Pinpoint the cell where the given text exists, returning its (X, Y) midpoint coordinate. 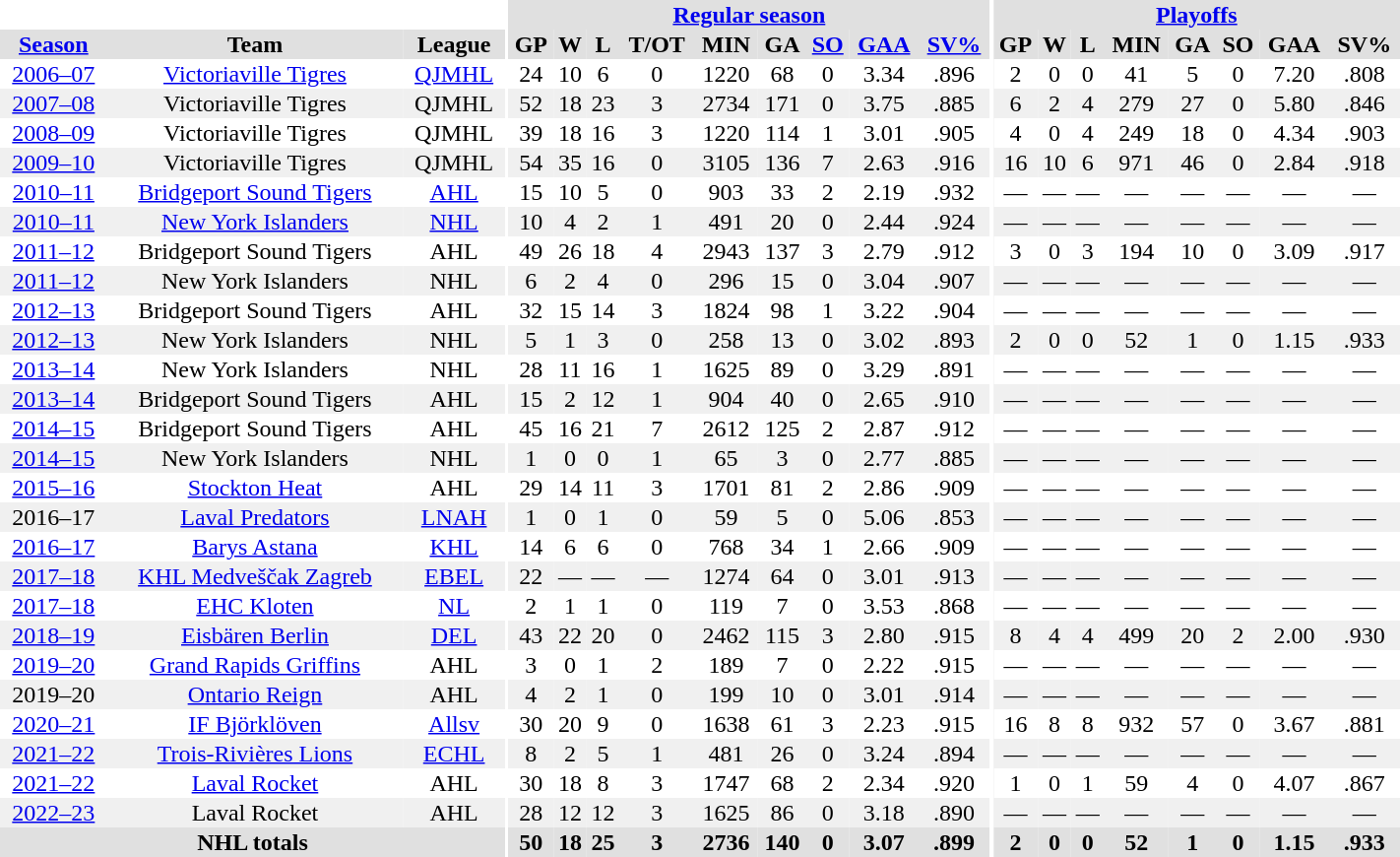
2015–16 (53, 488)
1824 (727, 310)
41 (1136, 74)
27 (1193, 103)
3.09 (1294, 251)
33 (782, 192)
1274 (727, 576)
21 (604, 428)
.881 (1365, 724)
.903 (1365, 133)
32 (532, 310)
45 (532, 428)
81 (782, 488)
Trois-Rivières Lions (256, 754)
2.00 (1294, 635)
.907 (954, 281)
54 (532, 163)
2.19 (884, 192)
279 (1136, 103)
98 (782, 310)
EHC Kloten (256, 606)
50 (532, 842)
249 (1136, 133)
3.53 (884, 606)
29 (532, 488)
.930 (1365, 635)
2022–23 (53, 813)
140 (782, 842)
2.22 (884, 665)
LNAH (454, 517)
Playoffs (1197, 15)
2.65 (884, 399)
2.87 (884, 428)
9 (604, 724)
3.67 (1294, 724)
481 (727, 754)
IF Björklöven (256, 724)
3.07 (884, 842)
971 (1136, 163)
.904 (954, 310)
Season (53, 44)
.910 (954, 399)
Eisbären Berlin (256, 635)
.905 (954, 133)
3105 (727, 163)
39 (532, 133)
25 (604, 842)
Ontario Reign (256, 694)
23 (604, 103)
1701 (727, 488)
3.02 (884, 340)
7.20 (1294, 74)
3.34 (884, 74)
136 (782, 163)
.924 (954, 222)
34 (782, 547)
40 (782, 399)
.932 (954, 192)
.868 (954, 606)
86 (782, 813)
2.86 (884, 488)
.899 (954, 842)
2.63 (884, 163)
Team (256, 44)
57 (1193, 724)
.853 (954, 517)
NL (454, 606)
.896 (954, 74)
199 (727, 694)
491 (727, 222)
5.06 (884, 517)
903 (727, 192)
3.04 (884, 281)
114 (782, 133)
KHL (454, 547)
Regular season (749, 15)
65 (727, 458)
2943 (727, 251)
49 (532, 251)
.914 (954, 694)
258 (727, 340)
3.75 (884, 103)
3.24 (884, 754)
KHL Medveščak Zagreb (256, 576)
125 (782, 428)
932 (1136, 724)
3.22 (884, 310)
4.07 (1294, 783)
119 (727, 606)
64 (782, 576)
.894 (954, 754)
171 (782, 103)
2.44 (884, 222)
2018–19 (53, 635)
Barys Astana (256, 547)
4.34 (1294, 133)
DEL (454, 635)
768 (727, 547)
115 (782, 635)
2734 (727, 103)
43 (532, 635)
.808 (1365, 74)
89 (782, 369)
13 (782, 340)
.867 (1365, 783)
ECHL (454, 754)
2.84 (1294, 163)
2.80 (884, 635)
194 (1136, 251)
2009–10 (53, 163)
.920 (954, 783)
2020–21 (53, 724)
24 (532, 74)
2.66 (884, 547)
2462 (727, 635)
Allsv (454, 724)
3.18 (884, 813)
League (454, 44)
904 (727, 399)
.913 (954, 576)
3.29 (884, 369)
2.77 (884, 458)
2736 (727, 842)
.918 (1365, 163)
35 (570, 163)
Grand Rapids Griffins (256, 665)
189 (727, 665)
2612 (727, 428)
.846 (1365, 103)
.893 (954, 340)
61 (782, 724)
2.34 (884, 783)
EBEL (454, 576)
.916 (954, 163)
.891 (954, 369)
NHL totals (252, 842)
Laval Predators (256, 517)
1747 (727, 783)
1638 (727, 724)
2.79 (884, 251)
Stockton Heat (256, 488)
2007–08 (53, 103)
T/OT (656, 44)
2006–07 (53, 74)
.890 (954, 813)
296 (727, 281)
2.23 (884, 724)
5.80 (1294, 103)
2008–09 (53, 133)
499 (1136, 635)
.917 (1365, 251)
46 (1193, 163)
137 (782, 251)
